Find where the given text appears and provide that cell's center as [X, Y] coordinate. 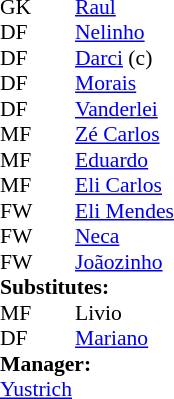
Morais [124, 83]
Livio [124, 313]
Eli Mendes [124, 211]
Darci (c) [124, 58]
Manager: [87, 364]
Mariano [124, 339]
Eli Carlos [124, 185]
Zé Carlos [124, 135]
Eduardo [124, 160]
Joãozinho [124, 262]
Vanderlei [124, 109]
Substitutes: [87, 287]
Neca [124, 237]
Nelinho [124, 33]
